Capture the cell that displays the provided text and extract its (x, y) central coordinate. 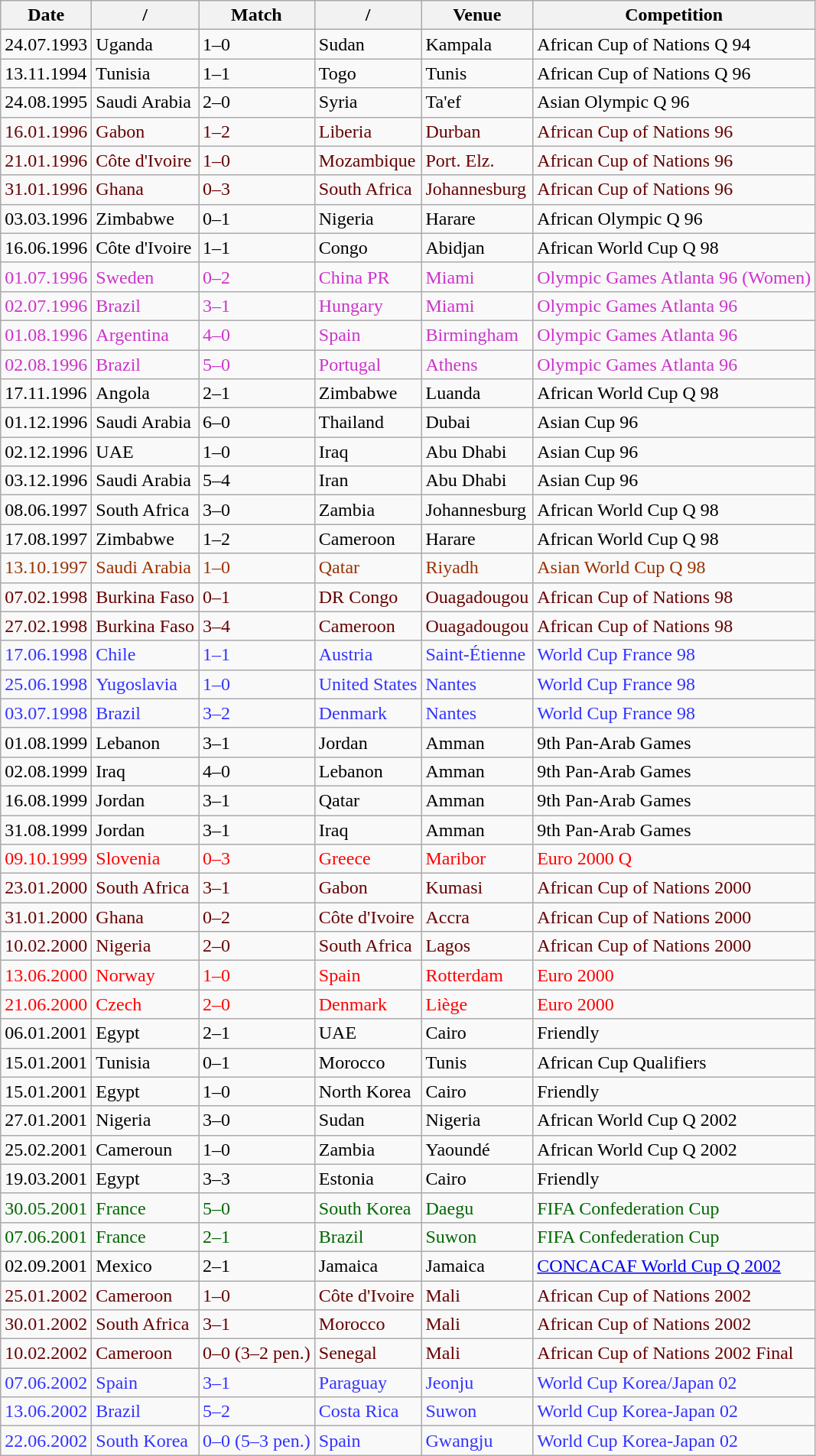
31.01.1996 (46, 190)
03.07.1998 (46, 713)
Abidjan (477, 248)
Riyadh (477, 568)
0–0 (3–2 pen.) (257, 1354)
Kumasi (477, 888)
Austria (368, 655)
Iran (368, 481)
01.08.1999 (46, 742)
16.08.1999 (46, 800)
Jeonju (477, 1383)
23.01.2000 (46, 888)
08.06.1997 (46, 510)
Yugoslavia (145, 684)
24.07.1993 (46, 44)
16.01.1996 (46, 131)
Dubai (477, 423)
3–3 (257, 1179)
30.01.2002 (46, 1325)
13.06.2002 (46, 1412)
Costa Rica (368, 1412)
Kampala (477, 44)
07.06.2001 (46, 1237)
01.12.1996 (46, 423)
Paraguay (368, 1383)
25.01.2002 (46, 1295)
17.08.1997 (46, 539)
Argentina (145, 335)
North Korea (368, 1091)
Liberia (368, 131)
02.12.1996 (46, 452)
Angola (145, 394)
Durban (477, 131)
02.08.1999 (46, 771)
30.05.2001 (46, 1208)
Hungary (368, 306)
Liège (477, 1004)
African Cup of Nations Q 94 (675, 44)
19.03.2001 (46, 1179)
Luanda (477, 394)
07.06.2002 (46, 1383)
Venue (477, 15)
Greece (368, 859)
Asian World Cup Q 98 (675, 568)
Portugal (368, 365)
13.11.1994 (46, 73)
Asian Olympic Q 96 (675, 102)
African Olympic Q 96 (675, 219)
Euro 2000 Q (675, 859)
02.08.1996 (46, 365)
27.02.1998 (46, 626)
3–2 (257, 713)
Mexico (145, 1266)
31.08.1999 (46, 829)
Lagos (477, 946)
Czech (145, 1004)
07.02.1998 (46, 597)
Competition (675, 15)
Birmingham (477, 335)
Thailand (368, 423)
Cameroun (145, 1150)
09.10.1999 (46, 859)
Accra (477, 917)
3–4 (257, 626)
17.06.1998 (46, 655)
Syria (368, 102)
African Cup of Nations Q 96 (675, 73)
Congo (368, 248)
27.01.2001 (46, 1120)
01.08.1996 (46, 335)
Senegal (368, 1354)
World Cup Korea/Japan 02 (675, 1383)
06.01.2001 (46, 1033)
0–0 (5–3 pen.) (257, 1441)
16.06.1996 (46, 248)
Date (46, 15)
01.07.1996 (46, 277)
Maribor (477, 859)
5–4 (257, 481)
Sweden (145, 277)
21.01.1996 (46, 161)
China PR (368, 277)
Uganda (145, 44)
13.10.1997 (46, 568)
6–0 (257, 423)
31.01.2000 (46, 917)
Estonia (368, 1179)
13.06.2000 (46, 975)
5–2 (257, 1412)
25.02.2001 (46, 1150)
DR Congo (368, 597)
24.08.1995 (46, 102)
Togo (368, 73)
Mozambique (368, 161)
Rotterdam (477, 975)
Yaoundé (477, 1150)
Slovenia (145, 859)
21.06.2000 (46, 1004)
United States (368, 684)
African Cup Qualifiers (675, 1062)
Gwangju (477, 1441)
Port. Elz. (477, 161)
17.11.1996 (46, 394)
22.06.2002 (46, 1441)
Athens (477, 365)
Chile (145, 655)
Saint-Étienne (477, 655)
25.06.1998 (46, 684)
02.09.2001 (46, 1266)
10.02.2002 (46, 1354)
Match (257, 15)
Olympic Games Atlanta 96 (Women) (675, 277)
CONCACAF World Cup Q 2002 (675, 1266)
03.03.1996 (46, 219)
Ta'ef (477, 102)
03.12.1996 (46, 481)
10.02.2000 (46, 946)
Daegu (477, 1208)
02.07.1996 (46, 306)
Norway (145, 975)
African Cup of Nations 2002 Final (675, 1354)
